Extract the (X, Y) coordinate from the center of the cell holding the provided text.  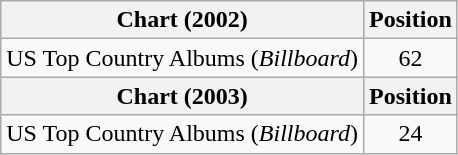
62 (411, 58)
24 (411, 134)
Chart (2002) (182, 20)
Chart (2003) (182, 96)
